Determine the (X, Y) coordinate at the center of the cell enclosing the given text.  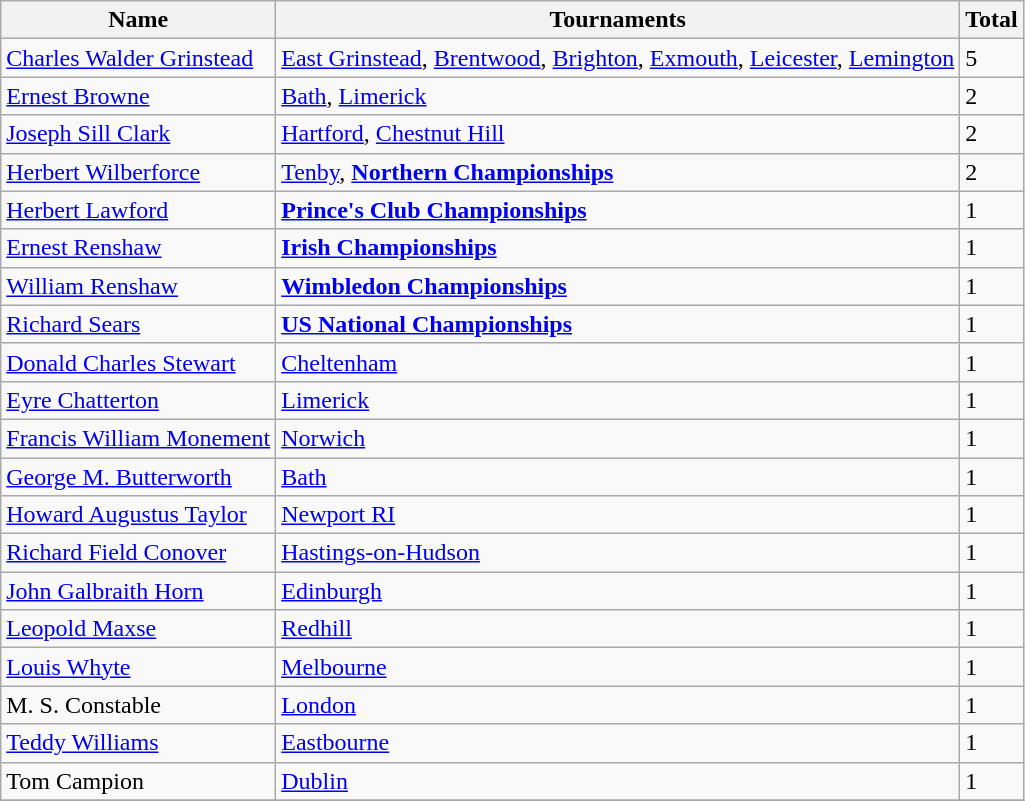
Dublin (618, 781)
Howard Augustus Taylor (138, 515)
Irish Championships (618, 248)
Louis Whyte (138, 667)
Hastings-on-Hudson (618, 553)
Ernest Browne (138, 96)
Redhill (618, 629)
Richard Sears (138, 324)
Ernest Renshaw (138, 248)
Francis William Monement (138, 438)
Limerick (618, 400)
Bath, Limerick (618, 96)
Eyre Chatterton (138, 400)
Teddy Williams (138, 743)
Tom Campion (138, 781)
Name (138, 20)
Prince's Club Championships (618, 210)
Herbert Wilberforce (138, 172)
Eastbourne (618, 743)
Total (992, 20)
Joseph Sill Clark (138, 134)
Wimbledon Championships (618, 286)
Edinburgh (618, 591)
East Grinstead, Brentwood, Brighton, Exmouth, Leicester, Lemington (618, 58)
M. S. Constable (138, 705)
Tournaments (618, 20)
Herbert Lawford (138, 210)
John Galbraith Horn (138, 591)
William Renshaw (138, 286)
George M. Butterworth (138, 477)
Charles Walder Grinstead (138, 58)
Tenby, Northern Championships (618, 172)
Hartford, Chestnut Hill (618, 134)
Newport RI (618, 515)
Leopold Maxse (138, 629)
Richard Field Conover (138, 553)
Donald Charles Stewart (138, 362)
US National Championships (618, 324)
5 (992, 58)
Melbourne (618, 667)
Cheltenham (618, 362)
Bath (618, 477)
London (618, 705)
Norwich (618, 438)
